Find where the given text appears and provide that cell's center as [X, Y] coordinate. 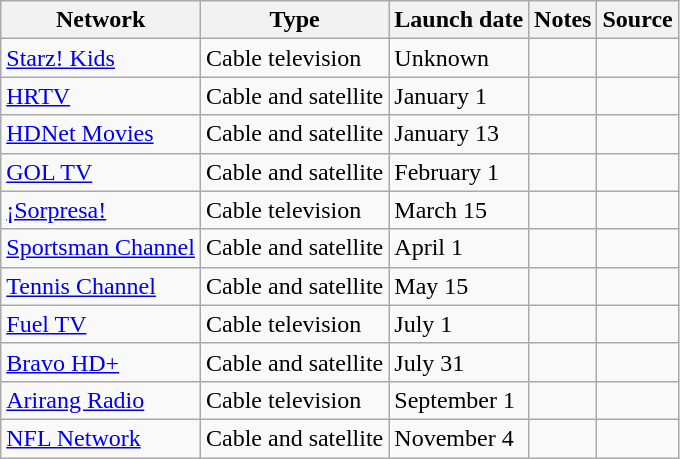
January 13 [459, 134]
GOL TV [101, 172]
Arirang Radio [101, 400]
Notes [563, 20]
March 15 [459, 210]
NFL Network [101, 438]
Unknown [459, 58]
February 1 [459, 172]
Tennis Channel [101, 286]
HDNet Movies [101, 134]
September 1 [459, 400]
Bravo HD+ [101, 362]
May 15 [459, 286]
July 31 [459, 362]
Network [101, 20]
April 1 [459, 248]
January 1 [459, 96]
November 4 [459, 438]
Starz! Kids [101, 58]
¡Sorpresa! [101, 210]
Source [638, 20]
Launch date [459, 20]
HRTV [101, 96]
July 1 [459, 324]
Fuel TV [101, 324]
Type [294, 20]
Sportsman Channel [101, 248]
